Identify which cell holds the provided text, then report its [x, y] central coordinate. 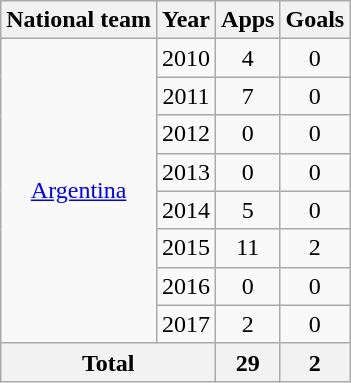
Apps [248, 20]
2014 [186, 210]
2013 [186, 172]
7 [248, 96]
29 [248, 362]
2010 [186, 58]
4 [248, 58]
Goals [315, 20]
2011 [186, 96]
2017 [186, 324]
11 [248, 248]
2012 [186, 134]
5 [248, 210]
Total [108, 362]
2015 [186, 248]
2016 [186, 286]
Year [186, 20]
Argentina [79, 191]
National team [79, 20]
